Identify which cell holds the provided text, then report its [X, Y] central coordinate. 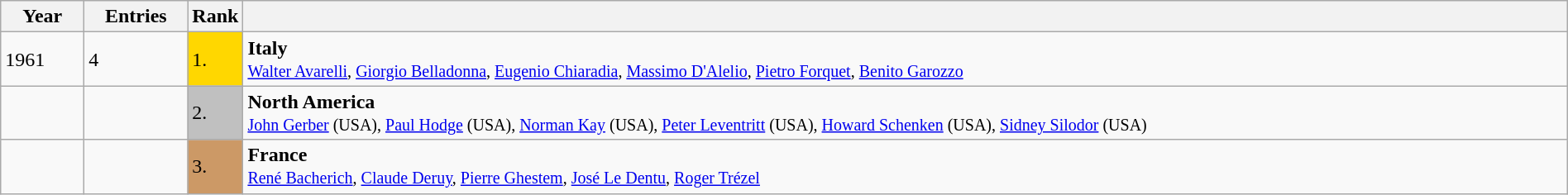
2. [215, 112]
ItalyWalter Avarelli, Giorgio Belladonna, Eugenio Chiaradia, Massimo D'Alelio, Pietro Forquet, Benito Garozzo [905, 59]
Rank [215, 17]
1. [215, 59]
FranceRené Bacherich, Claude Deruy, Pierre Ghestem, José Le Dentu, Roger Trézel [905, 167]
North AmericaJohn Gerber (USA), Paul Hodge (USA), Norman Kay (USA), Peter Leventritt (USA), Howard Schenken (USA), Sidney Silodor (USA) [905, 112]
Entries [136, 17]
Year [43, 17]
4 [136, 59]
1961 [43, 59]
3. [215, 167]
